Capture the cell that displays the provided text and extract its [X, Y] central coordinate. 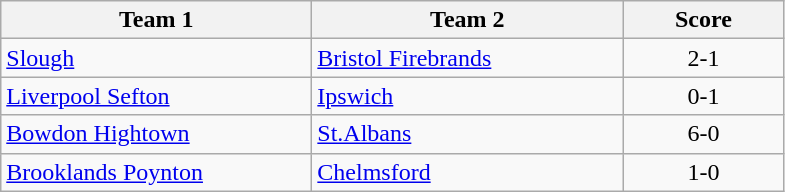
Liverpool Sefton [156, 96]
1-0 [704, 172]
Ipswich [468, 96]
6-0 [704, 134]
Chelmsford [468, 172]
Score [704, 20]
Bristol Firebrands [468, 58]
2-1 [704, 58]
Team 2 [468, 20]
Brooklands Poynton [156, 172]
St.Albans [468, 134]
Slough [156, 58]
Team 1 [156, 20]
0-1 [704, 96]
Bowdon Hightown [156, 134]
